Scan for the cell matching the given text and deliver its (X, Y) coordinate at center. 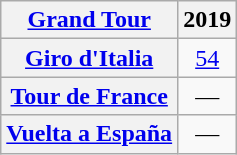
54 (208, 58)
2019 (208, 20)
Giro d'Italia (90, 58)
Tour de France (90, 96)
Grand Tour (90, 20)
Vuelta a España (90, 134)
